Extract the [X, Y] coordinate from the center of the cell holding the provided text.  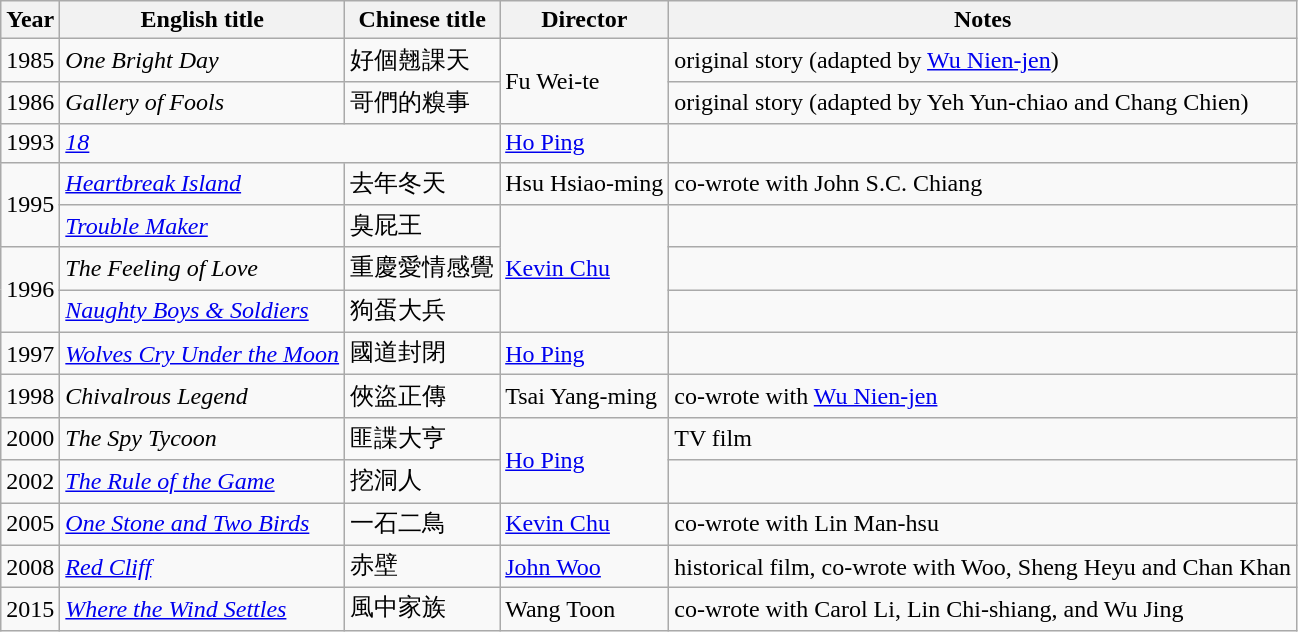
English title [202, 20]
風中家族 [422, 610]
1998 [30, 396]
2015 [30, 610]
Notes [983, 20]
1997 [30, 354]
Tsai Yang-ming [584, 396]
2002 [30, 482]
一石二鳥 [422, 524]
Wang Toon [584, 610]
18 [280, 143]
TV film [983, 438]
狗蛋大兵 [422, 312]
The Feeling of Love [202, 268]
Trouble Maker [202, 226]
Heartbreak Island [202, 184]
去年冬天 [422, 184]
co-wrote with Lin Man-hsu [983, 524]
1985 [30, 60]
original story (adapted by Wu Nien-jen) [983, 60]
好個翹課天 [422, 60]
赤壁 [422, 566]
One Stone and Two Birds [202, 524]
Director [584, 20]
挖洞人 [422, 482]
1996 [30, 290]
Gallery of Fools [202, 102]
1993 [30, 143]
Fu Wei-te [584, 82]
1986 [30, 102]
Year [30, 20]
co-wrote with Wu Nien-jen [983, 396]
國道封閉 [422, 354]
Wolves Cry Under the Moon [202, 354]
匪諜大亨 [422, 438]
co-wrote with Carol Li, Lin Chi-shiang, and Wu Jing [983, 610]
哥們的糗事 [422, 102]
Naughty Boys & Soldiers [202, 312]
Chivalrous Legend [202, 396]
2005 [30, 524]
2008 [30, 566]
One Bright Day [202, 60]
The Spy Tycoon [202, 438]
Hsu Hsiao-ming [584, 184]
Red Cliff [202, 566]
2000 [30, 438]
俠盜正傳 [422, 396]
John Woo [584, 566]
co-wrote with John S.C. Chiang [983, 184]
Where the Wind Settles [202, 610]
臭屁王 [422, 226]
original story (adapted by Yeh Yun-chiao and Chang Chien) [983, 102]
The Rule of the Game [202, 482]
重慶愛情感覺 [422, 268]
1995 [30, 204]
historical film, co-wrote with Woo, Sheng Heyu and Chan Khan [983, 566]
Chinese title [422, 20]
